Determine the [X, Y] coordinate at the center of the cell enclosing the given text.  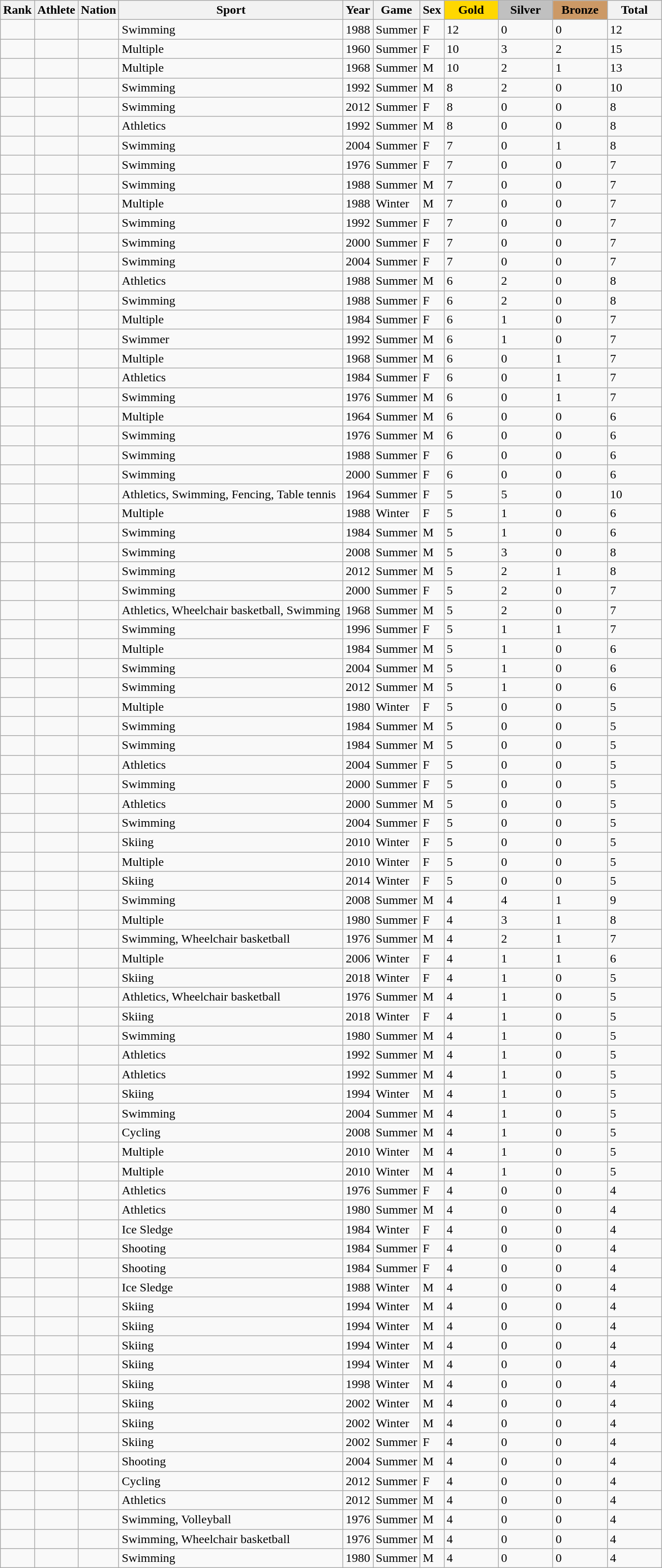
Bronze [580, 10]
Year [358, 10]
2006 [358, 958]
13 [635, 68]
Silver [526, 10]
Nation [99, 10]
Gold [471, 10]
Athletics, Wheelchair basketball, Swimming [231, 610]
Rank [17, 10]
Sport [231, 10]
2014 [358, 881]
1960 [358, 49]
Athletics, Wheelchair basketball [231, 997]
Athlete [56, 10]
Swimming, Volleyball [231, 1520]
Sex [432, 10]
Game [397, 10]
1998 [358, 1384]
Athletics, Swimming, Fencing, Table tennis [231, 494]
Total [635, 10]
1996 [358, 629]
Swimmer [231, 339]
9 [635, 900]
15 [635, 49]
